From the cell containing the given text, extract its center point as (x, y) coordinate. 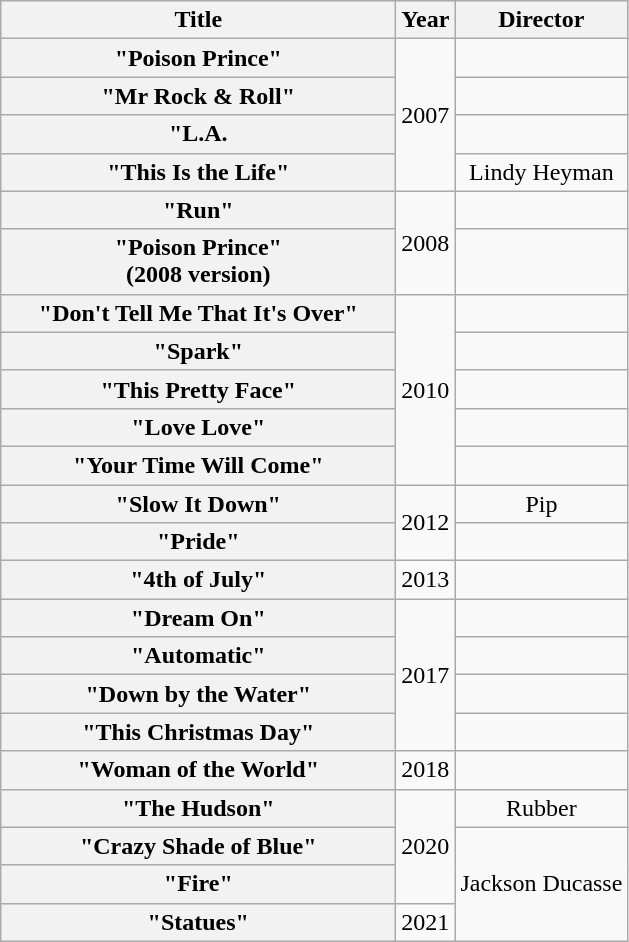
Rubber (542, 808)
Director (542, 20)
"This Christmas Day" (198, 732)
2007 (426, 115)
Year (426, 20)
"4th of July" (198, 580)
"Run" (198, 210)
"Slow It Down" (198, 503)
2012 (426, 522)
2017 (426, 675)
2013 (426, 580)
"Automatic" (198, 656)
"Woman of the World" (198, 770)
"Statues" (198, 922)
2008 (426, 242)
"Dream On" (198, 618)
Title (198, 20)
"Pride" (198, 542)
2018 (426, 770)
"Crazy Shade of Blue" (198, 846)
"Spark" (198, 351)
2020 (426, 846)
"Love Love" (198, 427)
"Don't Tell Me That It's Over" (198, 313)
Lindy Heyman (542, 172)
Pip (542, 503)
"Mr Rock & Roll" (198, 96)
"This Pretty Face" (198, 389)
"L.A. (198, 134)
"Poison Prince"(2008 version) (198, 262)
"This Is the Life" (198, 172)
"Poison Prince" (198, 58)
2021 (426, 922)
Jackson Ducasse (542, 884)
2010 (426, 389)
"Fire" (198, 884)
"Your Time Will Come" (198, 465)
"Down by the Water" (198, 694)
"The Hudson" (198, 808)
